For the text-containing cell, return its midpoint in (x, y) coordinate format. 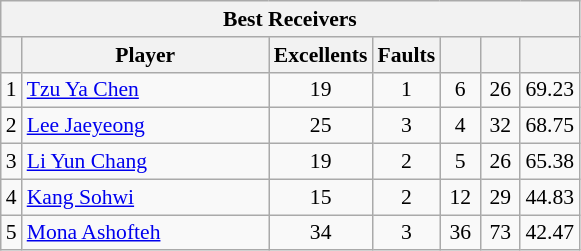
Mona Ashofteh (146, 233)
Li Yun Chang (146, 162)
73 (500, 233)
29 (500, 197)
68.75 (550, 126)
65.38 (550, 162)
Tzu Ya Chen (146, 90)
32 (500, 126)
Best Receivers (290, 19)
Excellents (321, 55)
Faults (406, 55)
Lee Jaeyeong (146, 126)
44.83 (550, 197)
Kang Sohwi (146, 197)
42.47 (550, 233)
25 (321, 126)
36 (460, 233)
Player (146, 55)
69.23 (550, 90)
34 (321, 233)
12 (460, 197)
6 (460, 90)
15 (321, 197)
